Return the (X, Y) coordinate for the center point of the cell that contains the specified text.  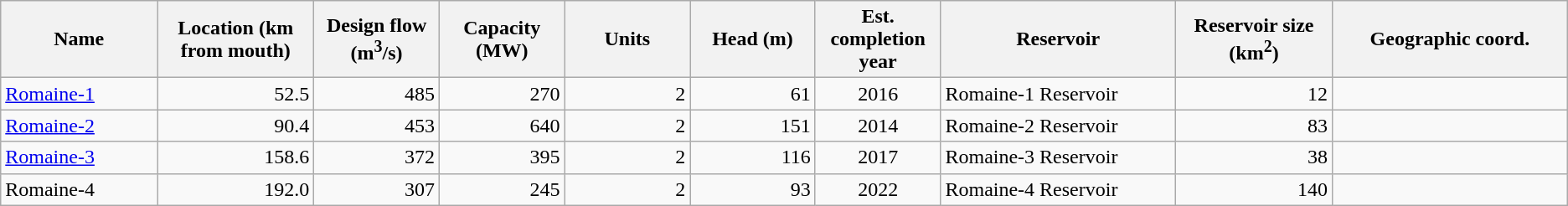
38 (1255, 157)
192.0 (236, 189)
Reservoir (1059, 39)
158.6 (236, 157)
116 (753, 157)
Location (km from mouth) (236, 39)
Design flow (m3/s) (377, 39)
Romaine-3 (79, 157)
307 (377, 189)
Romaine-4 Reservoir (1059, 189)
Name (79, 39)
Reservoir size (km2) (1255, 39)
2017 (878, 157)
Romaine-1 Reservoir (1059, 94)
485 (377, 94)
Romaine-2 Reservoir (1059, 126)
90.4 (236, 126)
83 (1255, 126)
Head (m) (753, 39)
151 (753, 126)
2014 (878, 126)
Geographic coord. (1451, 39)
93 (753, 189)
640 (502, 126)
140 (1255, 189)
Romaine-3 Reservoir (1059, 157)
453 (377, 126)
270 (502, 94)
245 (502, 189)
61 (753, 94)
Romaine-1 (79, 94)
372 (377, 157)
52.5 (236, 94)
395 (502, 157)
Romaine-2 (79, 126)
2016 (878, 94)
Units (627, 39)
Capacity (MW) (502, 39)
Est. completion year (878, 39)
Romaine-4 (79, 189)
2022 (878, 189)
12 (1255, 94)
